Output the (X, Y) coordinate of the center of the cell containing the given text.  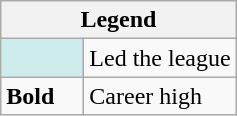
Bold (42, 96)
Legend (118, 20)
Led the league (160, 58)
Career high (160, 96)
